Locate the cell with the specified text and output its [x, y] center coordinate. 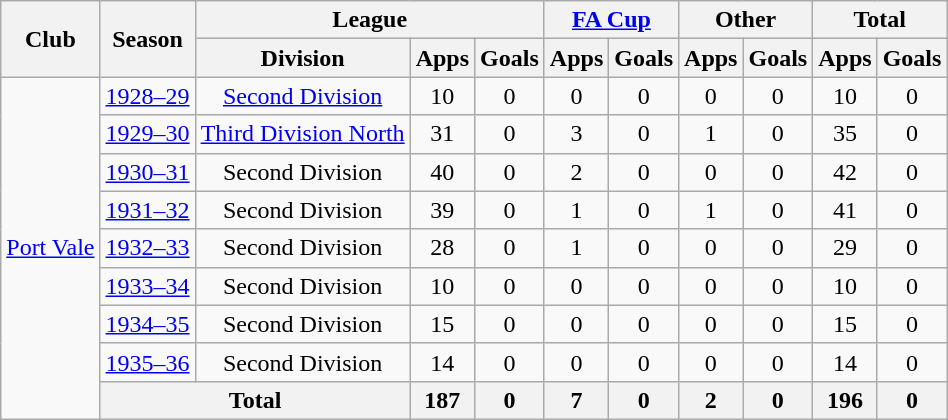
1929–30 [148, 134]
League [370, 20]
1932–33 [148, 248]
7 [576, 400]
187 [442, 400]
29 [845, 248]
FA Cup [611, 20]
1935–36 [148, 362]
1928–29 [148, 96]
Other [746, 20]
1933–34 [148, 286]
Club [50, 39]
Season [148, 39]
Port Vale [50, 248]
1934–35 [148, 324]
1930–31 [148, 172]
31 [442, 134]
28 [442, 248]
1931–32 [148, 210]
42 [845, 172]
Division [302, 58]
35 [845, 134]
39 [442, 210]
40 [442, 172]
Third Division North [302, 134]
41 [845, 210]
196 [845, 400]
3 [576, 134]
